Search for the cell housing the specified text and yield its [X, Y] center coordinate. 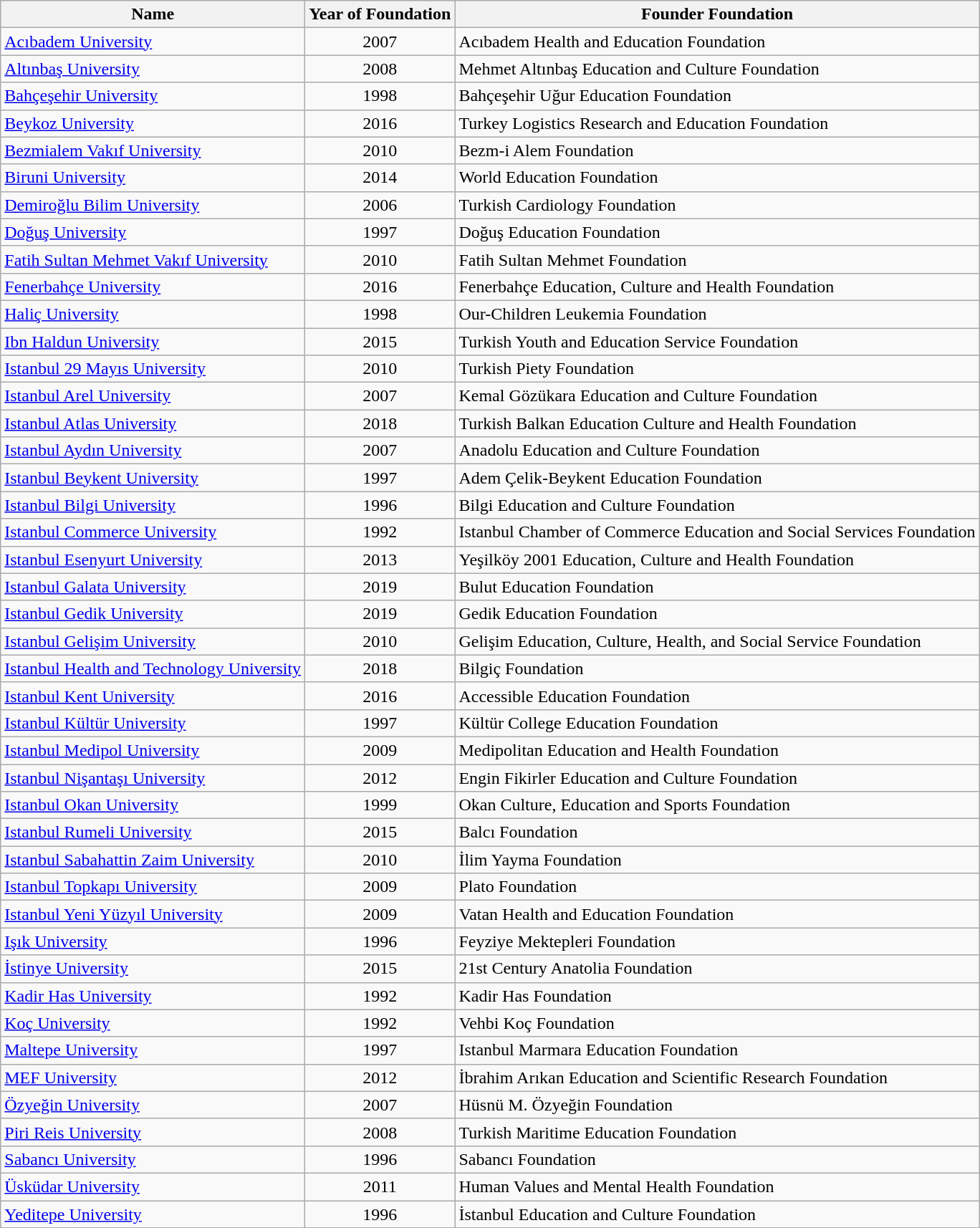
Sabancı Foundation [717, 1159]
Our-Children Leukemia Foundation [717, 314]
Istanbul Gelişim University [153, 641]
Istanbul Gedik University [153, 614]
Turkish Cardiology Foundation [717, 205]
Turkish Youth and Education Service Foundation [717, 342]
Gelişim Education, Culture, Health, and Social Service Foundation [717, 641]
Istanbul Atlas University [153, 423]
Işık University [153, 941]
Istanbul Beykent University [153, 478]
Vehbi Koç Foundation [717, 1023]
Balcı Foundation [717, 833]
Demiroğlu Bilim University [153, 205]
Istanbul Okan University [153, 805]
Bahçeşehir Uğur Education Foundation [717, 96]
Plato Foundation [717, 887]
Doğuş Education Foundation [717, 232]
Istanbul Nişantaşı University [153, 777]
Ibn Haldun University [153, 342]
Fenerbahçe University [153, 287]
Istanbul Chamber of Commerce Education and Social Services Foundation [717, 532]
Hüsnü M. Özyeğin Foundation [717, 1105]
Istanbul Health and Technology University [153, 668]
Adem Çelik-Beykent Education Foundation [717, 478]
Bilgi Education and Culture Foundation [717, 505]
İbrahim Arıkan Education and Scientific Research Foundation [717, 1078]
Fenerbahçe Education, Culture and Health Foundation [717, 287]
Istanbul Kent University [153, 696]
Kemal Gözükara Education and Culture Foundation [717, 396]
Year of Foundation [380, 14]
MEF University [153, 1078]
İlim Yayma Foundation [717, 860]
Vatan Health and Education Foundation [717, 914]
Biruni University [153, 178]
Bulut Education Foundation [717, 587]
2014 [380, 178]
Medipolitan Education and Health Foundation [717, 750]
2006 [380, 205]
Okan Culture, Education and Sports Foundation [717, 805]
Istanbul Esenyurt University [153, 560]
Istanbul Sabahattin Zaim University [153, 860]
Üsküdar University [153, 1186]
Founder Foundation [717, 14]
Yeşilköy 2001 Education, Culture and Health Foundation [717, 560]
Anadolu Education and Culture Foundation [717, 451]
Koç University [153, 1023]
İstanbul Education and Culture Foundation [717, 1214]
Istanbul Bilgi University [153, 505]
2013 [380, 560]
Istanbul Commerce University [153, 532]
Human Values and Mental Health Foundation [717, 1186]
Turkish Balkan Education Culture and Health Foundation [717, 423]
Bilgiç Foundation [717, 668]
Doğuş University [153, 232]
Istanbul Galata University [153, 587]
21st Century Anatolia Foundation [717, 969]
Bahçeşehir University [153, 96]
Istanbul Kültür University [153, 723]
Istanbul Topkapı University [153, 887]
Kadir Has University [153, 996]
Istanbul 29 Mayıs University [153, 369]
Turkish Maritime Education Foundation [717, 1132]
Istanbul Marmara Education Foundation [717, 1050]
Fatih Sultan Mehmet Foundation [717, 259]
Accessible Education Foundation [717, 696]
Kadir Has Foundation [717, 996]
Haliç University [153, 314]
Acıbadem Health and Education Foundation [717, 42]
World Education Foundation [717, 178]
Istanbul Yeni Yüzyıl University [153, 914]
1999 [380, 805]
Beykoz University [153, 123]
Maltepe University [153, 1050]
Name [153, 14]
Istanbul Arel University [153, 396]
Istanbul Medipol University [153, 750]
Istanbul Aydın University [153, 451]
Kültür College Education Foundation [717, 723]
Piri Reis University [153, 1132]
Fatih Sultan Mehmet Vakıf University [153, 259]
Engin Fikirler Education and Culture Foundation [717, 777]
Mehmet Altınbaş Education and Culture Foundation [717, 69]
Feyziye Mektepleri Foundation [717, 941]
Gedik Education Foundation [717, 614]
Özyeğin University [153, 1105]
Sabancı University [153, 1159]
2011 [380, 1186]
Turkey Logistics Research and Education Foundation [717, 123]
Yeditepe University [153, 1214]
İstinye University [153, 969]
Bezm-i Alem Foundation [717, 150]
Acıbadem University [153, 42]
Altınbaş University [153, 69]
Bezmialem Vakıf University [153, 150]
Istanbul Rumeli University [153, 833]
Turkish Piety Foundation [717, 369]
